Provide the [X, Y] coordinate of the cell's center where the given text is located.  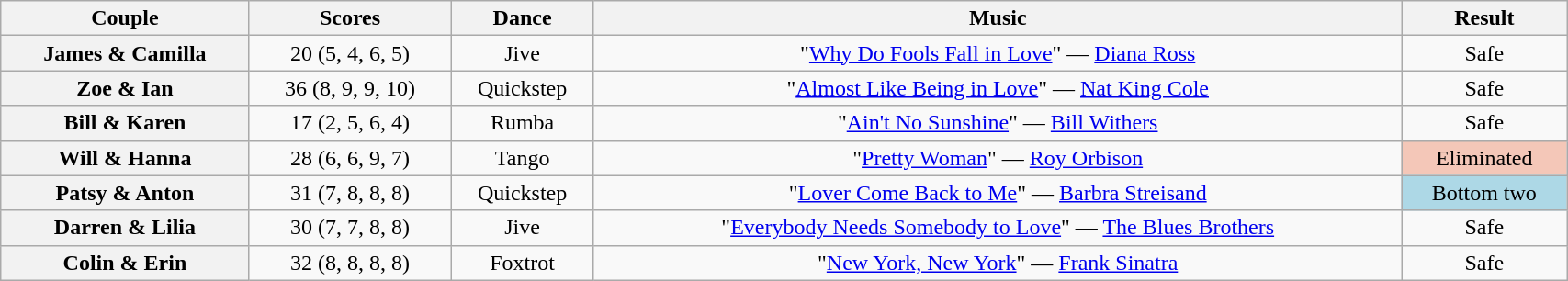
Patsy & Anton [125, 193]
"Everybody Needs Somebody to Love" — The Blues Brothers [998, 228]
"Ain't No Sunshine" — Bill Withers [998, 123]
30 (7, 7, 8, 8) [350, 228]
"Almost Like Being in Love" — Nat King Cole [998, 88]
"New York, New York" — Frank Sinatra [998, 263]
Couple [125, 18]
Dance [523, 18]
Scores [350, 18]
Result [1484, 18]
"Lover Come Back to Me" — Barbra Streisand [998, 193]
32 (8, 8, 8, 8) [350, 263]
Tango [523, 158]
31 (7, 8, 8, 8) [350, 193]
Zoe & Ian [125, 88]
Rumba [523, 123]
Foxtrot [523, 263]
"Why Do Fools Fall in Love" — Diana Ross [998, 53]
Bottom two [1484, 193]
20 (5, 4, 6, 5) [350, 53]
17 (2, 5, 6, 4) [350, 123]
Will & Hanna [125, 158]
Eliminated [1484, 158]
"Pretty Woman" — Roy Orbison [998, 158]
36 (8, 9, 9, 10) [350, 88]
Darren & Lilia [125, 228]
28 (6, 6, 9, 7) [350, 158]
Colin & Erin [125, 263]
Bill & Karen [125, 123]
Music [998, 18]
James & Camilla [125, 53]
